Determine the (X, Y) coordinate at the center of the cell enclosing the given text.  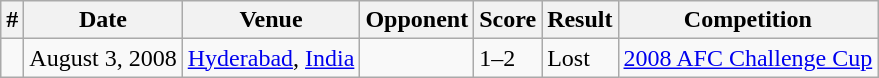
Result (580, 20)
August 3, 2008 (103, 58)
Competition (748, 20)
Opponent (417, 20)
Hyderabad, India (271, 58)
Date (103, 20)
Lost (580, 58)
2008 AFC Challenge Cup (748, 58)
1–2 (508, 58)
Score (508, 20)
# (12, 20)
Venue (271, 20)
